Find where the given text appears and provide that cell's center as [x, y] coordinate. 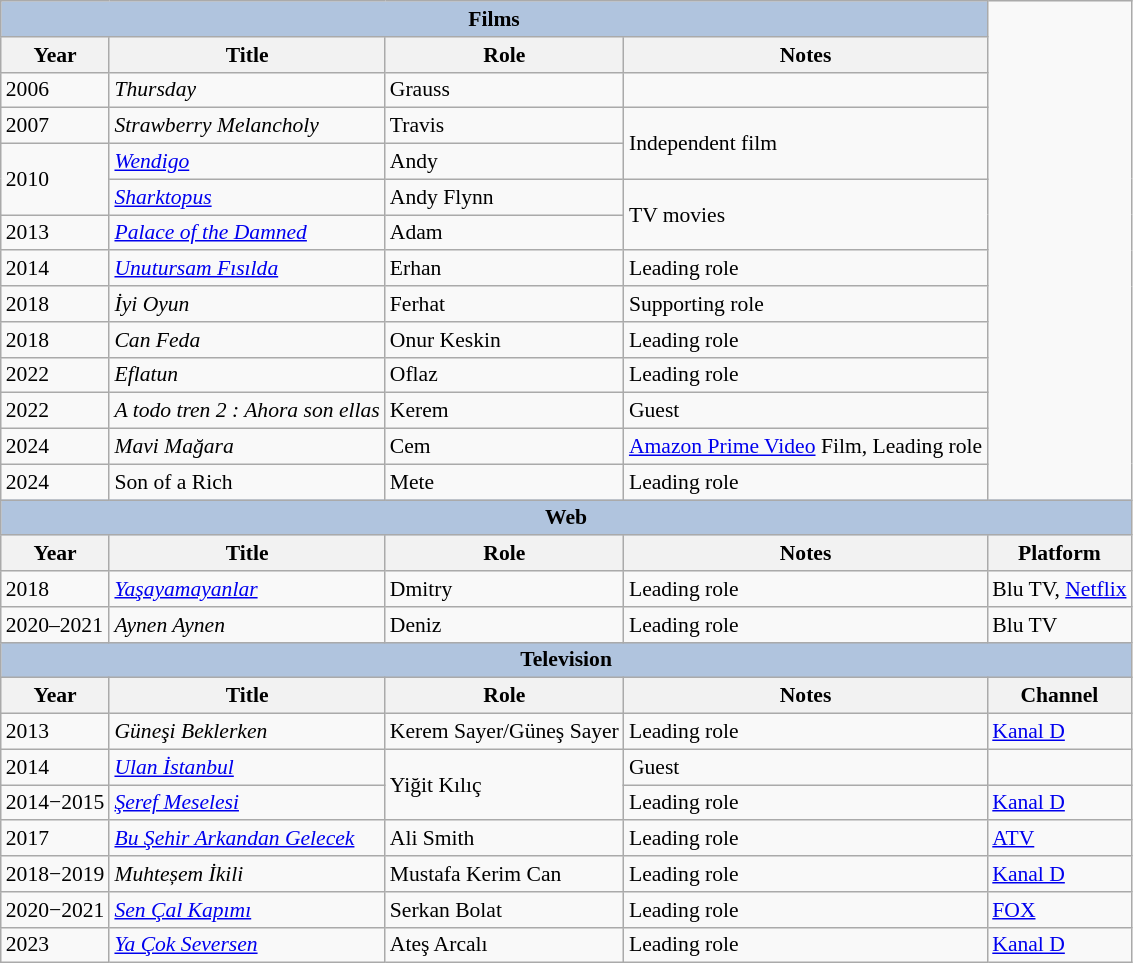
Sen Çal Kapımı [246, 910]
Channel [1059, 696]
Platform [1059, 554]
2020−2021 [56, 910]
Ali Smith [504, 839]
Mavi Mağara [246, 447]
2014−2015 [56, 803]
Bu Şehir Arkandan Gelecek [246, 839]
Erhan [504, 269]
Grauss [504, 90]
Cem [504, 447]
Amazon Prime Video Film, Leading role [806, 447]
Kerem [504, 411]
Wendigo [246, 162]
Aynen Aynen [246, 625]
Ulan İstanbul [246, 767]
ATV [1059, 839]
Mete [504, 482]
Unutursam Fısılda [246, 269]
Deniz [504, 625]
Blu TV [1059, 625]
Yiğit Kılıç [504, 784]
İyi Oyun [246, 304]
Supporting role [806, 304]
Eflatun [246, 375]
Oflaz [504, 375]
Ya Çok Seversen [246, 945]
2006 [56, 90]
Muhteșem İkili [246, 874]
Güneşi Beklerken [246, 732]
2007 [56, 126]
Travis [504, 126]
Son of a Rich [246, 482]
Andy [504, 162]
Independent film [806, 144]
Adam [504, 233]
2018−2019 [56, 874]
TV movies [806, 214]
2020–2021 [56, 625]
Palace of the Damned [246, 233]
Web [566, 518]
2010 [56, 180]
Onur Keskin [504, 340]
Şeref Meselesi [246, 803]
Blu TV, Netflix [1059, 589]
Thursday [246, 90]
A todo tren 2 : Ahora son ellas [246, 411]
FOX [1059, 910]
Serkan Bolat [504, 910]
Sharktopus [246, 197]
Can Feda [246, 340]
Dmitry [504, 589]
Strawberry Melancholy [246, 126]
Ateş Arcalı [504, 945]
2017 [56, 839]
Television [566, 660]
Kerem Sayer/Güneş Sayer [504, 732]
Andy Flynn [504, 197]
Mustafa Kerim Can [504, 874]
2023 [56, 945]
Yaşayamayanlar [246, 589]
Ferhat [504, 304]
Films [494, 19]
